Return the [X, Y] coordinate for the center point of the cell that contains the specified text.  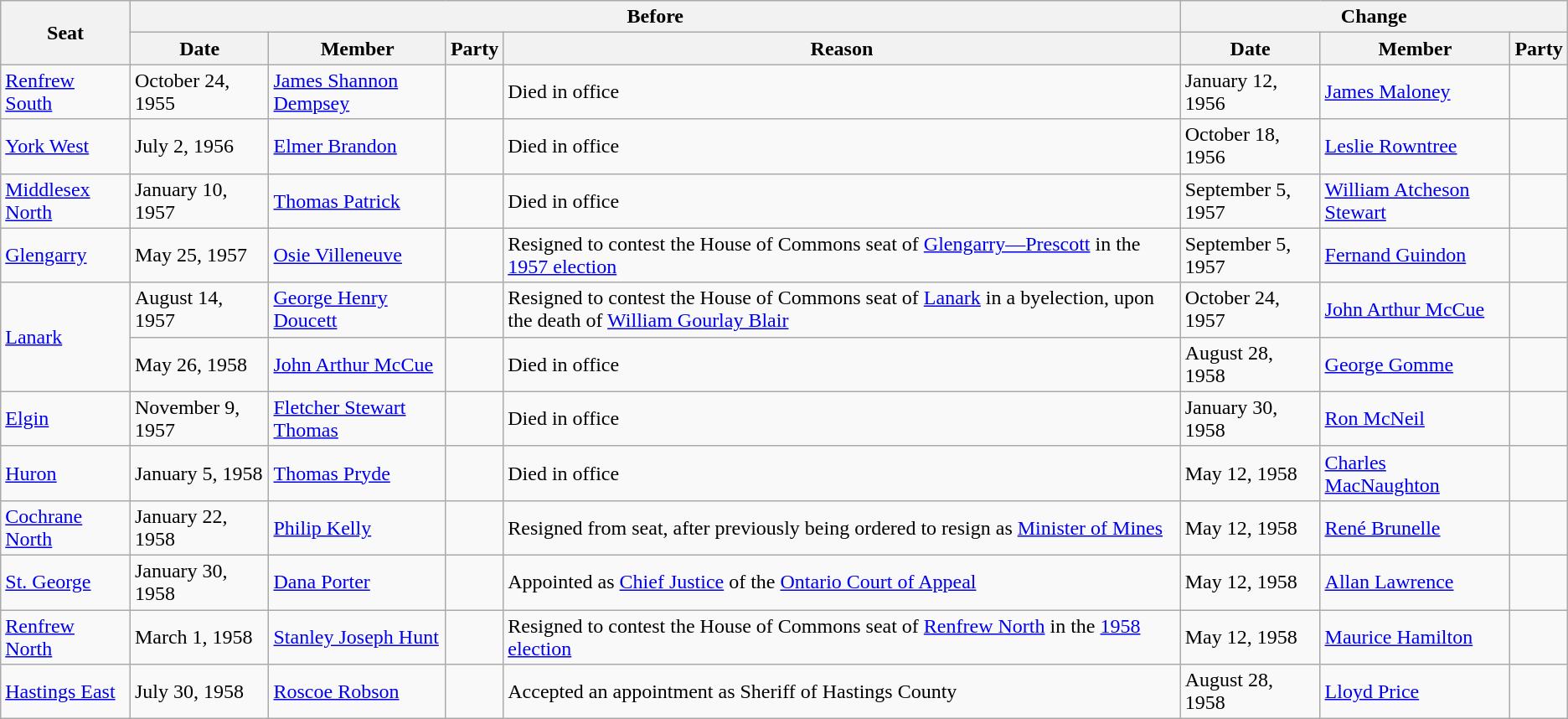
Hastings East [65, 692]
René Brunelle [1416, 528]
Resigned to contest the House of Commons seat of Glengarry—Prescott in the 1957 election [842, 255]
Huron [65, 473]
George Gomme [1416, 364]
November 9, 1957 [199, 419]
May 26, 1958 [199, 364]
Resigned from seat, after previously being ordered to resign as Minister of Mines [842, 528]
October 24, 1957 [1250, 310]
James Maloney [1416, 92]
Cochrane North [65, 528]
Seat [65, 33]
Elmer Brandon [357, 146]
Accepted an appointment as Sheriff of Hastings County [842, 692]
William Atcheson Stewart [1416, 201]
Leslie Rowntree [1416, 146]
Resigned to contest the House of Commons seat of Renfrew North in the 1958 election [842, 637]
Osie Villeneuve [357, 255]
Dana Porter [357, 582]
Renfrew South [65, 92]
Glengarry [65, 255]
Fletcher Stewart Thomas [357, 419]
Thomas Pryde [357, 473]
July 2, 1956 [199, 146]
March 1, 1958 [199, 637]
Philip Kelly [357, 528]
Elgin [65, 419]
July 30, 1958 [199, 692]
August 14, 1957 [199, 310]
Renfrew North [65, 637]
October 24, 1955 [199, 92]
Appointed as Chief Justice of the Ontario Court of Appeal [842, 582]
Lanark [65, 337]
Before [655, 17]
Ron McNeil [1416, 419]
York West [65, 146]
St. George [65, 582]
George Henry Doucett [357, 310]
October 18, 1956 [1250, 146]
Change [1374, 17]
James Shannon Dempsey [357, 92]
Resigned to contest the House of Commons seat of Lanark in a byelection, upon the death of William Gourlay Blair [842, 310]
Allan Lawrence [1416, 582]
January 10, 1957 [199, 201]
Lloyd Price [1416, 692]
January 22, 1958 [199, 528]
Reason [842, 49]
Middlesex North [65, 201]
January 12, 1956 [1250, 92]
Roscoe Robson [357, 692]
Maurice Hamilton [1416, 637]
May 25, 1957 [199, 255]
Charles MacNaughton [1416, 473]
January 5, 1958 [199, 473]
Fernand Guindon [1416, 255]
Stanley Joseph Hunt [357, 637]
Thomas Patrick [357, 201]
